Locate the cell with the specified text and output its [X, Y] center coordinate. 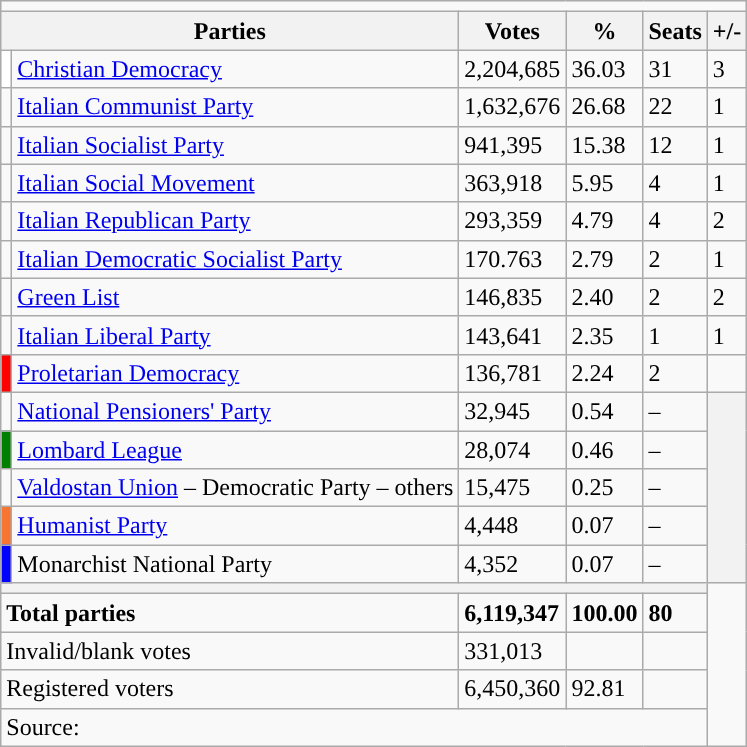
Invalid/blank votes [230, 651]
28,074 [512, 449]
Source: [354, 727]
293,359 [512, 221]
0.25 [604, 488]
6,450,360 [512, 689]
136,781 [512, 373]
2.24 [604, 373]
Italian Republican Party [236, 221]
Italian Democratic Socialist Party [236, 259]
National Pensioners' Party [236, 411]
1,632,676 [512, 107]
2.79 [604, 259]
941,395 [512, 145]
143,641 [512, 335]
+/- [726, 31]
170.763 [512, 259]
92.81 [604, 689]
Monarchist National Party [236, 564]
Christian Democracy [236, 69]
Parties [230, 31]
5.95 [604, 183]
36.03 [604, 69]
Votes [512, 31]
0.54 [604, 411]
Valdostan Union – Democratic Party – others [236, 488]
4,352 [512, 564]
32,945 [512, 411]
146,835 [512, 297]
Italian Liberal Party [236, 335]
Total parties [230, 613]
Seats [675, 31]
Italian Communist Party [236, 107]
15.38 [604, 145]
Registered voters [230, 689]
2.35 [604, 335]
6,119,347 [512, 613]
Italian Socialist Party [236, 145]
Green List [236, 297]
100.00 [604, 613]
2,204,685 [512, 69]
12 [675, 145]
4.79 [604, 221]
Italian Social Movement [236, 183]
4,448 [512, 526]
15,475 [512, 488]
26.68 [604, 107]
Lombard League [236, 449]
331,013 [512, 651]
2.40 [604, 297]
3 [726, 69]
22 [675, 107]
31 [675, 69]
Proletarian Democracy [236, 373]
0.46 [604, 449]
Humanist Party [236, 526]
% [604, 31]
363,918 [512, 183]
80 [675, 613]
